For the text-containing cell, return its midpoint in (x, y) coordinate format. 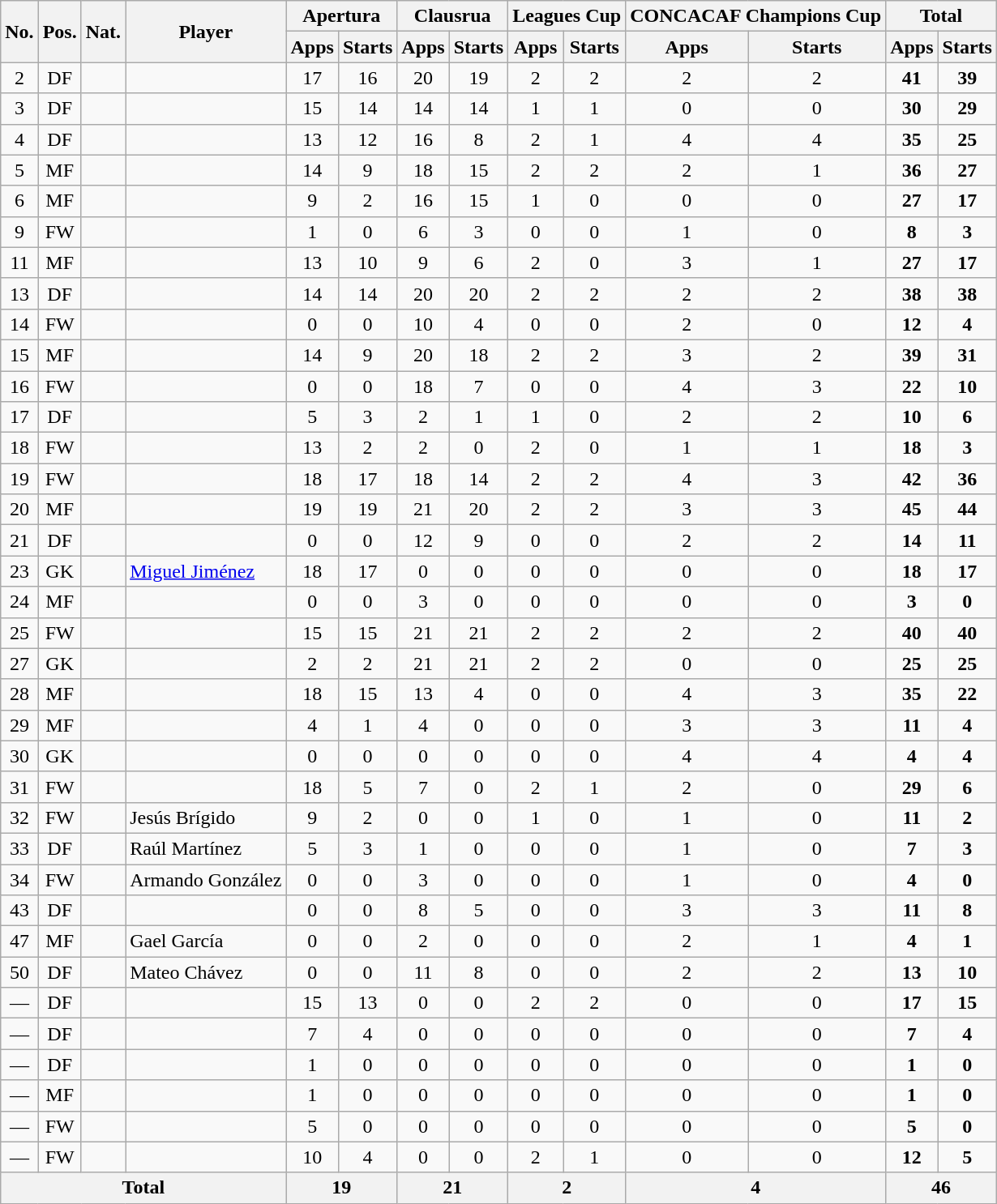
50 (19, 972)
Armando González (206, 879)
45 (912, 510)
Nat. (103, 32)
Jesús Brígido (206, 818)
42 (912, 479)
33 (19, 848)
46 (942, 1188)
23 (19, 571)
41 (912, 78)
32 (19, 818)
CONCACAF Champions Cup (755, 16)
47 (19, 941)
No. (19, 32)
Apertura (342, 16)
28 (19, 694)
Mateo Chávez (206, 972)
Player (206, 32)
Clausrua (452, 16)
34 (19, 879)
Gael García (206, 941)
43 (19, 911)
24 (19, 602)
Miguel Jiménez (206, 571)
Raúl Martínez (206, 848)
Pos. (60, 32)
Leagues Cup (567, 16)
44 (967, 510)
